Determine the [x, y] coordinate at the center of the cell enclosing the given text.  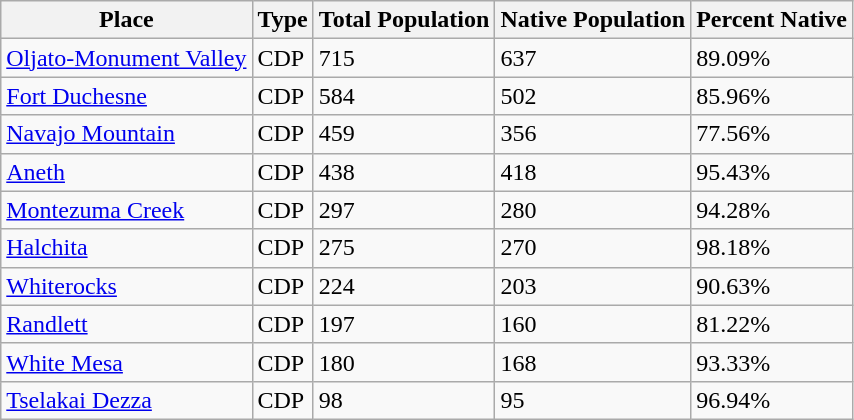
Halchita [126, 248]
203 [593, 286]
270 [593, 248]
95.43% [772, 172]
275 [404, 248]
77.56% [772, 134]
Navajo Mountain [126, 134]
297 [404, 210]
93.33% [772, 362]
90.63% [772, 286]
715 [404, 58]
Native Population [593, 20]
224 [404, 286]
180 [404, 362]
Type [282, 20]
160 [593, 324]
Fort Duchesne [126, 96]
White Mesa [126, 362]
438 [404, 172]
Total Population [404, 20]
356 [593, 134]
Place [126, 20]
Aneth [126, 172]
96.94% [772, 400]
Tselakai Dezza [126, 400]
502 [593, 96]
637 [593, 58]
94.28% [772, 210]
418 [593, 172]
Montezuma Creek [126, 210]
Whiterocks [126, 286]
81.22% [772, 324]
197 [404, 324]
Percent Native [772, 20]
95 [593, 400]
85.96% [772, 96]
Oljato-Monument Valley [126, 58]
584 [404, 96]
168 [593, 362]
98 [404, 400]
280 [593, 210]
459 [404, 134]
Randlett [126, 324]
98.18% [772, 248]
89.09% [772, 58]
